Extract the (X, Y) coordinate from the center of the cell holding the provided text.  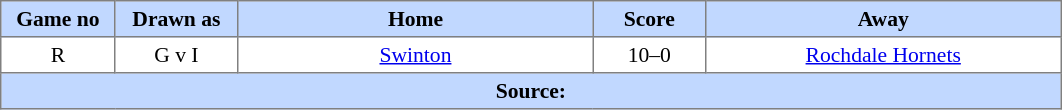
Score (649, 19)
Away (883, 19)
Drawn as (176, 19)
Rochdale Hornets (883, 55)
Swinton (416, 55)
Source: (531, 91)
R (58, 55)
Home (416, 19)
G v I (176, 55)
10–0 (649, 55)
Game no (58, 19)
